Extract the [x, y] coordinate from the center of the cell holding the provided text.  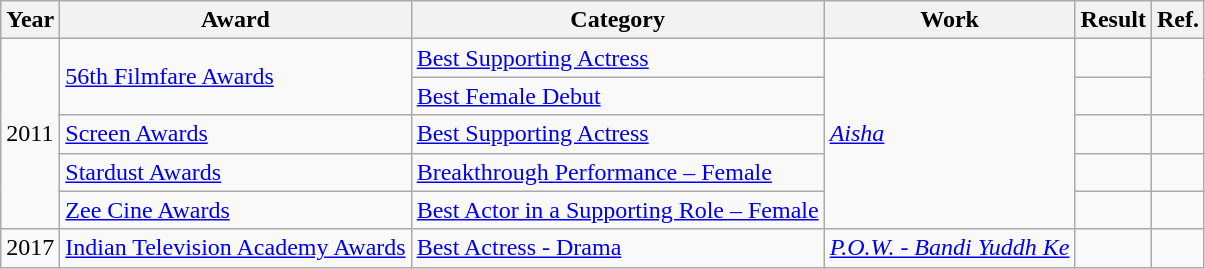
2017 [30, 248]
Stardust Awards [236, 172]
Indian Television Academy Awards [236, 248]
Work [950, 20]
Award [236, 20]
2011 [30, 134]
Best Actress - Drama [618, 248]
Aisha [950, 134]
Breakthrough Performance – Female [618, 172]
Best Female Debut [618, 96]
Screen Awards [236, 134]
Best Actor in a Supporting Role – Female [618, 210]
P.O.W. - Bandi Yuddh Ke [950, 248]
Result [1113, 20]
Zee Cine Awards [236, 210]
56th Filmfare Awards [236, 77]
Year [30, 20]
Ref. [1178, 20]
Category [618, 20]
